Detect which cell encompasses the target text, then output its (X, Y) center coordinate. 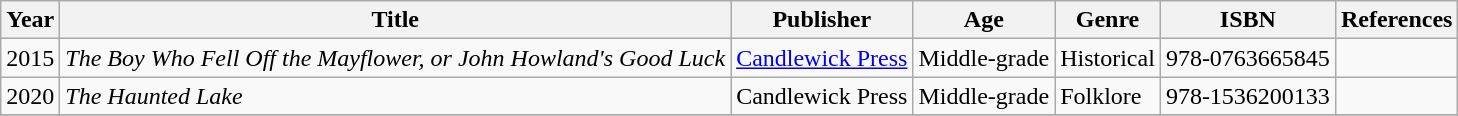
The Boy Who Fell Off the Mayflower, or John Howland's Good Luck (396, 58)
Age (984, 20)
2015 (30, 58)
The Haunted Lake (396, 96)
ISBN (1248, 20)
References (1396, 20)
Publisher (822, 20)
978-0763665845 (1248, 58)
Genre (1108, 20)
Folklore (1108, 96)
978-1536200133 (1248, 96)
2020 (30, 96)
Historical (1108, 58)
Title (396, 20)
Year (30, 20)
